Return the [X, Y] coordinate for the center point of the cell that contains the specified text.  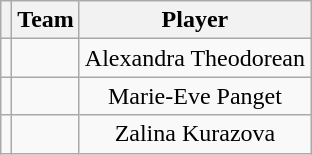
Team [46, 20]
Player [194, 20]
Zalina Kurazova [194, 134]
Marie-Eve Panget [194, 96]
Alexandra Theodorean [194, 58]
